Output the [x, y] coordinate of the center of the cell containing the given text.  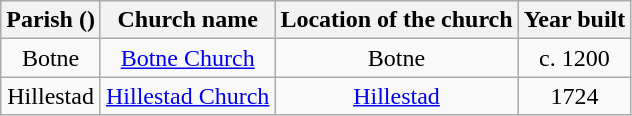
Church name [187, 20]
1724 [574, 96]
Botne Church [187, 58]
Parish () [51, 20]
c. 1200 [574, 58]
Location of the church [396, 20]
Hillestad Church [187, 96]
Year built [574, 20]
